Return the (X, Y) coordinate for the center point of the cell that contains the specified text.  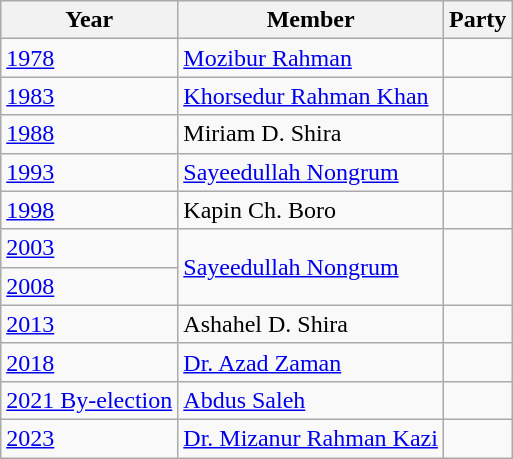
1998 (90, 210)
Party (477, 20)
2003 (90, 248)
1988 (90, 134)
2021 By-election (90, 400)
2008 (90, 286)
Abdus Saleh (311, 400)
Dr. Mizanur Rahman Kazi (311, 438)
Kapin Ch. Boro (311, 210)
1993 (90, 172)
Ashahel D. Shira (311, 324)
1978 (90, 58)
2018 (90, 362)
2013 (90, 324)
Year (90, 20)
Mozibur Rahman (311, 58)
Khorsedur Rahman Khan (311, 96)
Dr. Azad Zaman (311, 362)
2023 (90, 438)
1983 (90, 96)
Member (311, 20)
Miriam D. Shira (311, 134)
